For the text-containing cell, return its midpoint in [x, y] coordinate format. 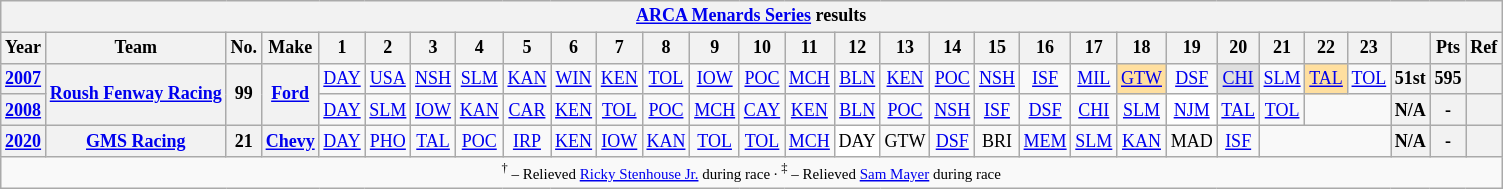
2020 [24, 140]
2008 [24, 110]
99 [244, 94]
CAY [762, 110]
4 [479, 48]
5 [527, 48]
PHO [388, 140]
13 [905, 48]
Ref [1484, 48]
20 [1238, 48]
Team [136, 48]
WIN [574, 78]
Chevy [290, 140]
USA [388, 78]
3 [434, 48]
IRP [527, 140]
ARCA Menards Series results [752, 16]
12 [857, 48]
19 [1192, 48]
MIL [1094, 78]
17 [1094, 48]
Ford [290, 94]
2 [388, 48]
22 [1326, 48]
16 [1045, 48]
CAR [527, 110]
15 [998, 48]
51st [1411, 78]
No. [244, 48]
MAD [1192, 140]
6 [574, 48]
23 [1368, 48]
595 [1448, 78]
Year [24, 48]
2007 [24, 78]
10 [762, 48]
1 [342, 48]
BRI [998, 140]
NJM [1192, 110]
Pts [1448, 48]
Roush Fenway Racing [136, 94]
† – Relieved Ricky Stenhouse Jr. during race · ‡ – Relieved Sam Mayer during race [752, 173]
18 [1142, 48]
MEM [1045, 140]
11 [809, 48]
8 [666, 48]
14 [952, 48]
7 [619, 48]
Make [290, 48]
GMS Racing [136, 140]
9 [715, 48]
